Capture the cell that displays the provided text and extract its [x, y] central coordinate. 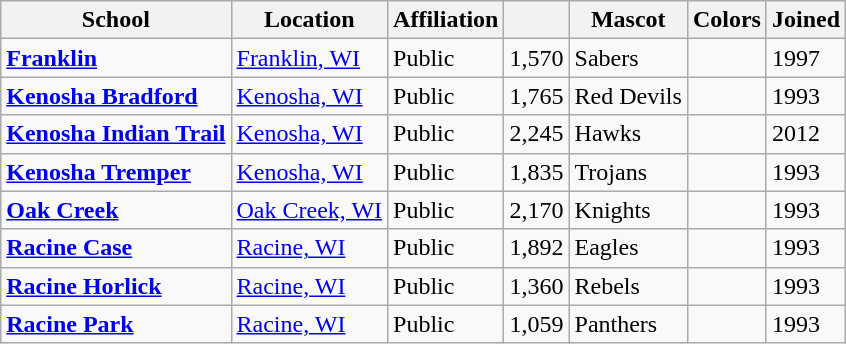
Franklin, WI [310, 58]
Eagles [628, 248]
Kenosha Indian Trail [116, 134]
2012 [806, 134]
Colors [726, 20]
Oak Creek [116, 210]
Joined [806, 20]
Knights [628, 210]
Racine Horlick [116, 286]
Hawks [628, 134]
2,170 [536, 210]
Sabers [628, 58]
Franklin [116, 58]
1,765 [536, 96]
Location [310, 20]
Red Devils [628, 96]
Kenosha Tremper [116, 172]
Racine Case [116, 248]
1997 [806, 58]
1,360 [536, 286]
2,245 [536, 134]
1,059 [536, 324]
Mascot [628, 20]
Panthers [628, 324]
Racine Park [116, 324]
1,570 [536, 58]
Kenosha Bradford [116, 96]
School [116, 20]
Oak Creek, WI [310, 210]
1,892 [536, 248]
Rebels [628, 286]
1,835 [536, 172]
Affiliation [446, 20]
Trojans [628, 172]
